Output the [x, y] coordinate of the center of the cell containing the given text.  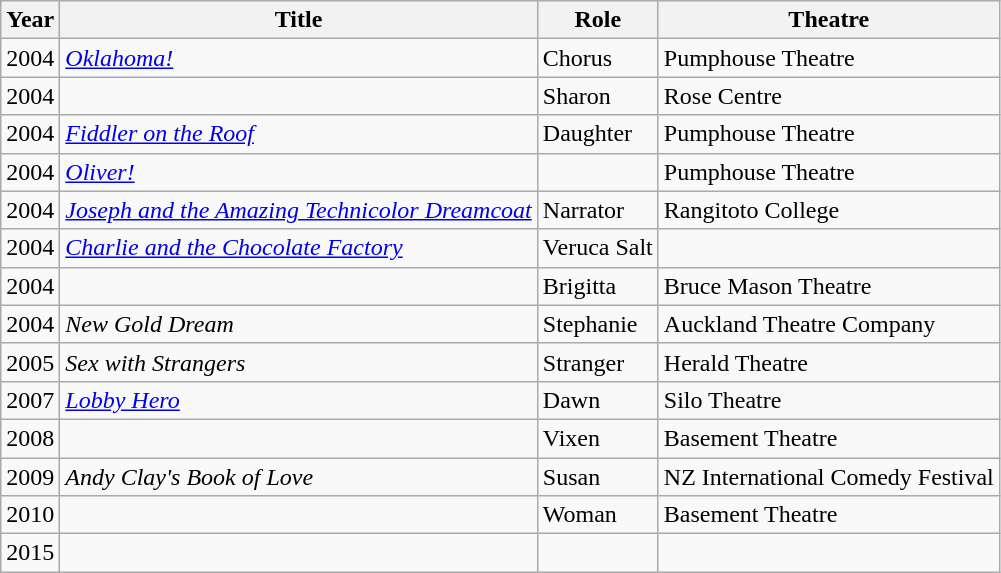
Andy Clay's Book of Love [298, 477]
2009 [30, 477]
Dawn [598, 400]
Herald Theatre [828, 362]
Charlie and the Chocolate Factory [298, 248]
Chorus [598, 58]
Role [598, 20]
Auckland Theatre Company [828, 324]
New Gold Dream [298, 324]
Rangitoto College [828, 210]
2010 [30, 515]
Joseph and the Amazing Technicolor Dreamcoat [298, 210]
Vixen [598, 438]
NZ International Comedy Festival [828, 477]
Sex with Strangers [298, 362]
Oliver! [298, 172]
2005 [30, 362]
Lobby Hero [298, 400]
Year [30, 20]
Stranger [598, 362]
2007 [30, 400]
Woman [598, 515]
Rose Centre [828, 96]
Narrator [598, 210]
Fiddler on the Roof [298, 134]
Bruce Mason Theatre [828, 286]
Stephanie [598, 324]
Brigitta [598, 286]
2008 [30, 438]
Susan [598, 477]
2015 [30, 553]
Title [298, 20]
Theatre [828, 20]
Veruca Salt [598, 248]
Silo Theatre [828, 400]
Daughter [598, 134]
Oklahoma! [298, 58]
Sharon [598, 96]
